Locate the cell with the specified text and output its [X, Y] center coordinate. 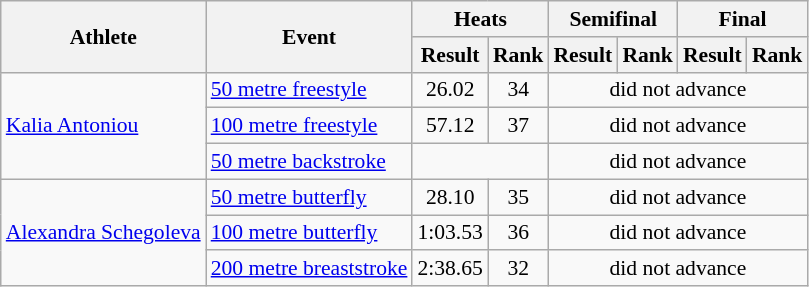
57.12 [450, 126]
Heats [480, 19]
50 metre butterfly [310, 197]
26.02 [450, 90]
36 [518, 233]
32 [518, 269]
35 [518, 197]
100 metre freestyle [310, 126]
1:03.53 [450, 233]
2:38.65 [450, 269]
50 metre backstroke [310, 162]
Event [310, 36]
28.10 [450, 197]
50 metre freestyle [310, 90]
Semifinal [612, 19]
34 [518, 90]
Kalia Antoniou [104, 126]
200 metre breaststroke [310, 269]
100 metre butterfly [310, 233]
37 [518, 126]
Alexandra Schegoleva [104, 232]
Final [742, 19]
Athlete [104, 36]
